Return (x, y) of the center of cell containing provided text 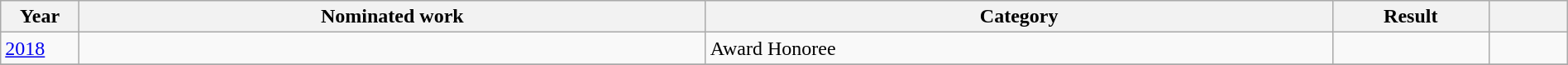
Award Honoree (1019, 48)
Category (1019, 17)
Nominated work (392, 17)
Year (40, 17)
2018 (40, 48)
Result (1411, 17)
